Provide the [x, y] coordinate of the cell's center where the given text is located.  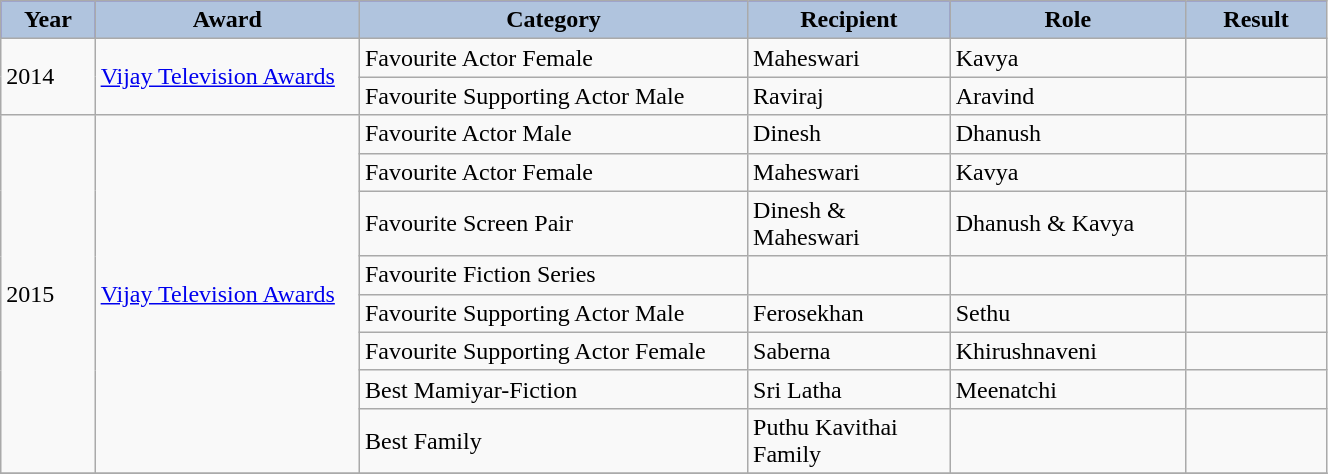
Favourite Fiction Series [553, 275]
Dinesh [850, 134]
Best Family [553, 440]
Sri Latha [850, 389]
2015 [48, 294]
Role [1068, 20]
Favourite Screen Pair [553, 224]
Award [227, 20]
Raviraj [850, 96]
Ferosekhan [850, 313]
Favourite Actor Male [553, 134]
Dhanush & Kavya [1068, 224]
Sethu [1068, 313]
Meenatchi [1068, 389]
Best Mamiyar-Fiction [553, 389]
2014 [48, 77]
Aravind [1068, 96]
Dinesh & Maheswari [850, 224]
Puthu Kavithai Family [850, 440]
Result [1256, 20]
Favourite Supporting Actor Female [553, 351]
Year [48, 20]
Category [553, 20]
Khirushnaveni [1068, 351]
Dhanush [1068, 134]
Recipient [850, 20]
Saberna [850, 351]
